Search for the cell housing the specified text and yield its [x, y] center coordinate. 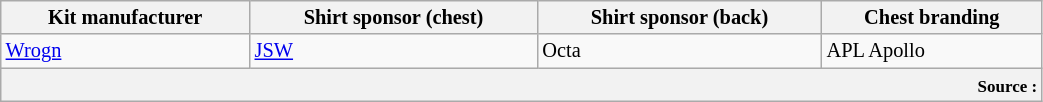
Source : [522, 85]
Shirt sponsor (chest) [394, 17]
JSW [394, 51]
Shirt sponsor (back) [679, 17]
Kit manufacturer [126, 17]
APL Apollo [932, 51]
Octa [679, 51]
Wrogn [126, 51]
Chest branding [932, 17]
